From the cell containing the given text, extract its center point as (X, Y) coordinate. 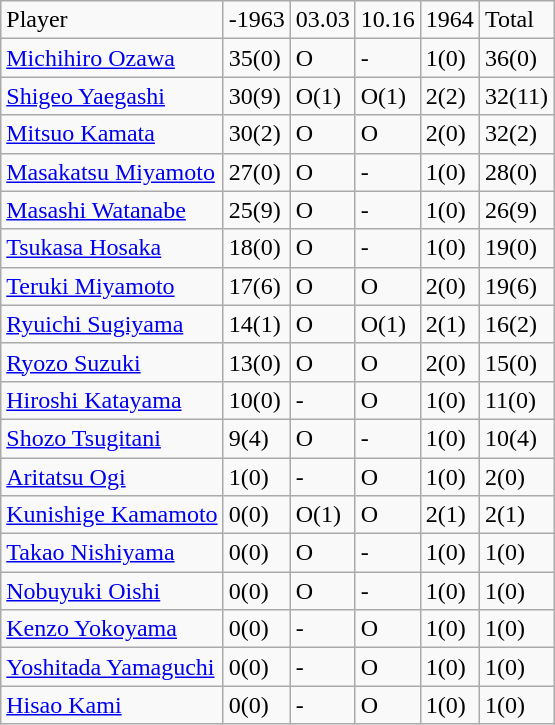
Nobuyuki Oishi (112, 591)
35(0) (256, 58)
10(4) (516, 438)
Masakatsu Miyamoto (112, 172)
Ryuichi Sugiyama (112, 324)
Shigeo Yaegashi (112, 96)
Michihiro Ozawa (112, 58)
14(1) (256, 324)
18(0) (256, 248)
Masashi Watanabe (112, 210)
13(0) (256, 362)
1964 (450, 20)
32(11) (516, 96)
16(2) (516, 324)
Shozo Tsugitani (112, 438)
15(0) (516, 362)
-1963 (256, 20)
Tsukasa Hosaka (112, 248)
Kenzo Yokoyama (112, 629)
30(2) (256, 134)
Mitsuo Kamata (112, 134)
10.16 (388, 20)
Ryozo Suzuki (112, 362)
Yoshitada Yamaguchi (112, 667)
Hisao Kami (112, 705)
10(0) (256, 400)
19(6) (516, 286)
Teruki Miyamoto (112, 286)
30(9) (256, 96)
Takao Nishiyama (112, 553)
Total (516, 20)
17(6) (256, 286)
19(0) (516, 248)
26(9) (516, 210)
2(2) (450, 96)
Aritatsu Ogi (112, 477)
9(4) (256, 438)
28(0) (516, 172)
Hiroshi Katayama (112, 400)
Player (112, 20)
36(0) (516, 58)
03.03 (322, 20)
32(2) (516, 134)
25(9) (256, 210)
Kunishige Kamamoto (112, 515)
27(0) (256, 172)
11(0) (516, 400)
